Provide the (X, Y) coordinate of the cell's center where the given text is located.  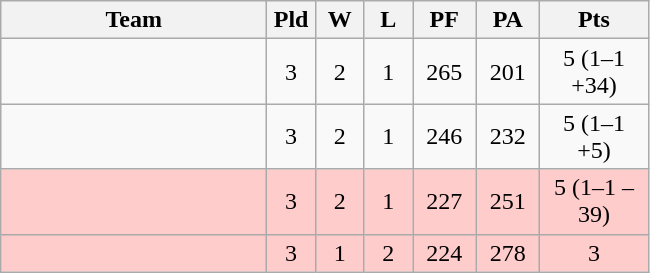
5 (1–1 –39) (594, 202)
W (340, 20)
Pld (292, 20)
227 (444, 202)
232 (508, 136)
Team (134, 20)
5 (1–1 +5) (594, 136)
251 (508, 202)
265 (444, 72)
246 (444, 136)
PF (444, 20)
L (388, 20)
201 (508, 72)
5 (1–1 +34) (594, 72)
224 (444, 253)
Pts (594, 20)
PA (508, 20)
278 (508, 253)
